For the text-containing cell, return its midpoint in (x, y) coordinate format. 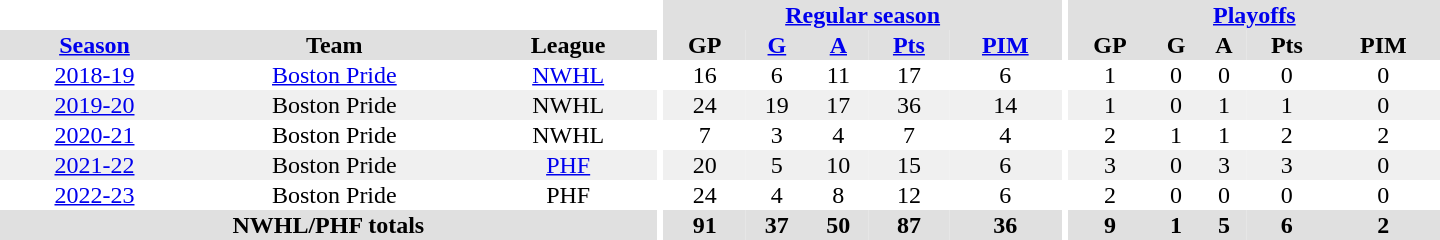
Regular season (862, 15)
91 (704, 225)
9 (1110, 225)
League (568, 45)
12 (909, 195)
14 (1006, 105)
15 (909, 165)
Season (94, 45)
16 (704, 75)
2020-21 (94, 135)
2021-22 (94, 165)
19 (776, 105)
NWHL/PHF totals (328, 225)
11 (838, 75)
10 (838, 165)
87 (909, 225)
Team (334, 45)
50 (838, 225)
8 (838, 195)
2019-20 (94, 105)
37 (776, 225)
2018-19 (94, 75)
20 (704, 165)
2022-23 (94, 195)
Playoffs (1254, 15)
